Provide the (x, y) coordinate of the cell's center where the given text is located.  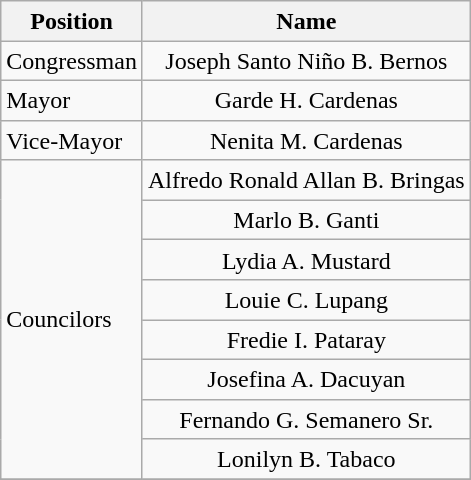
Mayor (72, 100)
Garde H. Cardenas (306, 100)
Lydia A. Mustard (306, 260)
Fredie I. Pataray (306, 340)
Joseph Santo Niño B. Bernos (306, 61)
Lonilyn B. Tabaco (306, 459)
Vice-Mayor (72, 140)
Name (306, 21)
Nenita M. Cardenas (306, 140)
Fernando G. Semanero Sr. (306, 419)
Position (72, 21)
Councilors (72, 320)
Louie C. Lupang (306, 300)
Alfredo Ronald Allan B. Bringas (306, 180)
Marlo B. Ganti (306, 220)
Josefina A. Dacuyan (306, 379)
Congressman (72, 61)
